Output the (X, Y) coordinate of the center of the cell containing the given text.  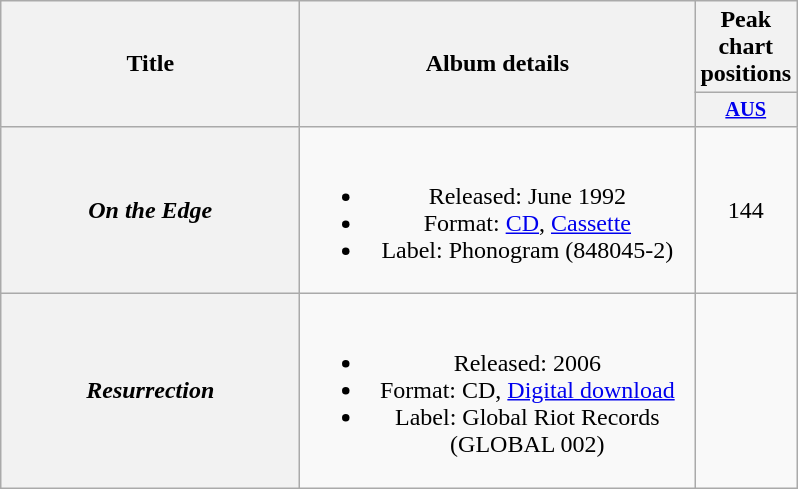
Album details (498, 64)
Resurrection (150, 391)
144 (746, 210)
Released: June 1992Format: CD, CassetteLabel: Phonogram (848045-2) (498, 210)
AUS (746, 110)
Title (150, 64)
On the Edge (150, 210)
Peak chartpositions (746, 47)
Released: 2006Format: CD, Digital downloadLabel: Global Riot Records (GLOBAL 002) (498, 391)
